Pinpoint the cell where the given text exists, returning its [X, Y] midpoint coordinate. 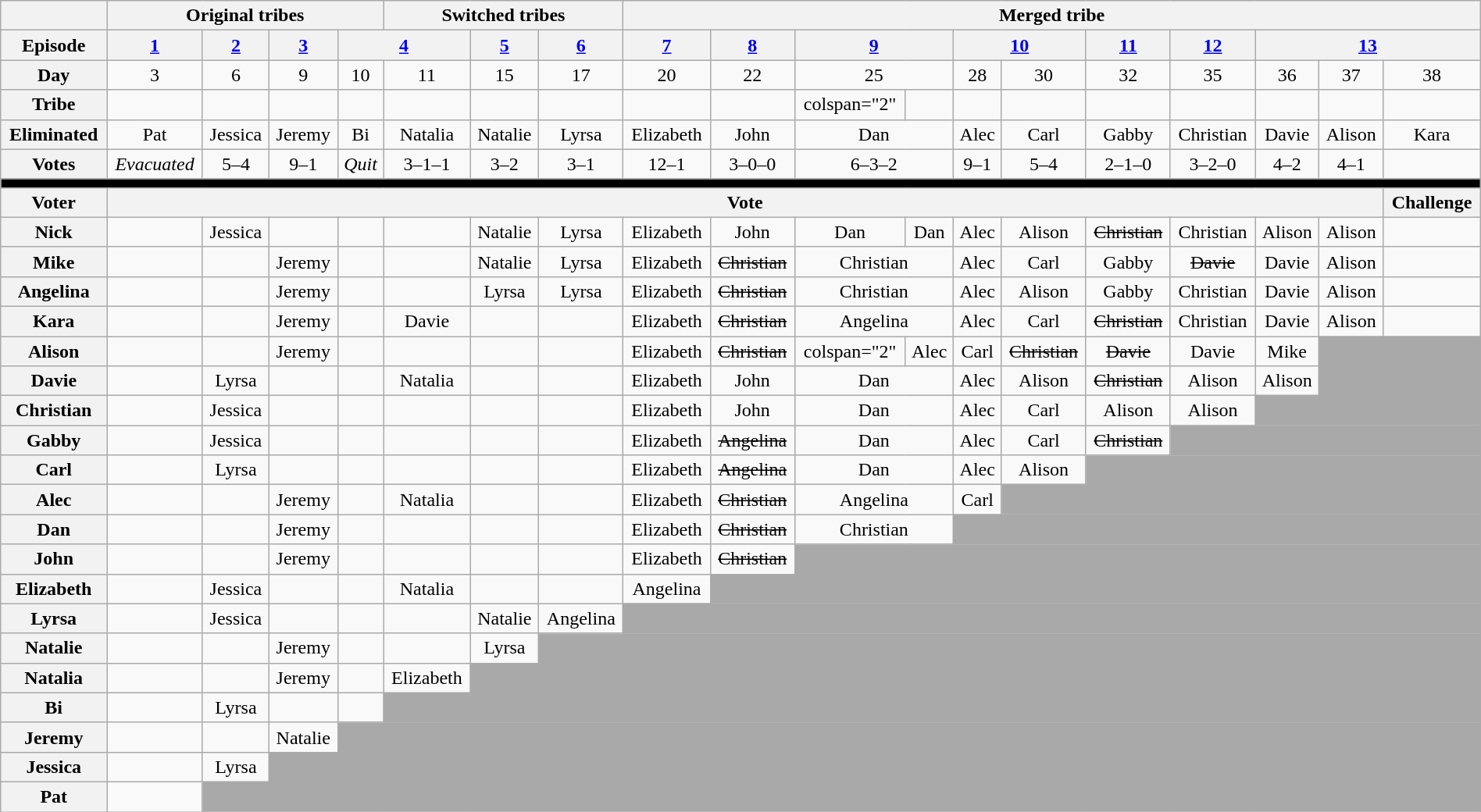
25 [873, 75]
28 [977, 75]
12–1 [667, 164]
Nick [54, 232]
13 [1369, 45]
Original tribes [245, 16]
38 [1433, 75]
6–3–2 [873, 164]
3–0–0 [752, 164]
Voter [54, 202]
15 [505, 75]
5 [505, 45]
1 [155, 45]
Votes [54, 164]
Eliminated [54, 134]
3–1–1 [426, 164]
12 [1212, 45]
37 [1351, 75]
3–2–0 [1212, 164]
3–1 [581, 164]
20 [667, 75]
35 [1212, 75]
32 [1128, 75]
17 [581, 75]
2–1–0 [1128, 164]
Quit [361, 164]
30 [1044, 75]
Switched tribes [503, 16]
Episode [54, 45]
22 [752, 75]
Tribe [54, 105]
2 [236, 45]
Challenge [1433, 202]
Evacuated [155, 164]
Merged tribe [1051, 16]
3–2 [505, 164]
Day [54, 75]
4–1 [1351, 164]
Vote [745, 202]
7 [667, 45]
4 [404, 45]
36 [1287, 75]
4–2 [1287, 164]
8 [752, 45]
